For the text-containing cell, return its midpoint in [X, Y] coordinate format. 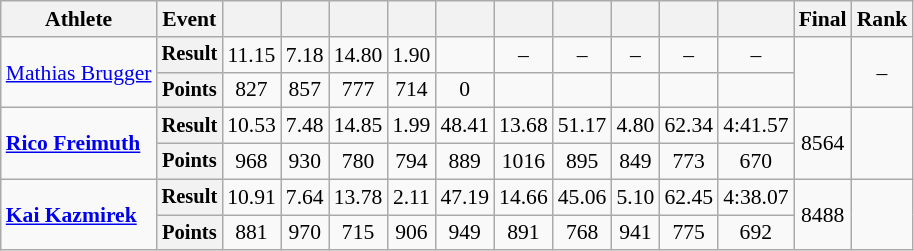
7.18 [305, 55]
970 [305, 233]
7.64 [305, 197]
48.41 [464, 126]
777 [358, 90]
794 [411, 162]
1.99 [411, 126]
780 [358, 162]
1016 [524, 162]
715 [358, 233]
2.11 [411, 197]
4:38.07 [756, 197]
941 [635, 233]
7.48 [305, 126]
10.53 [252, 126]
692 [756, 233]
889 [464, 162]
Mathias Brugger [79, 72]
Athlete [79, 19]
8488 [823, 214]
968 [252, 162]
670 [756, 162]
Kai Kazmirek [79, 214]
775 [688, 233]
Event [190, 19]
45.06 [582, 197]
47.19 [464, 197]
891 [524, 233]
14.85 [358, 126]
62.34 [688, 126]
62.45 [688, 197]
857 [305, 90]
881 [252, 233]
906 [411, 233]
4.80 [635, 126]
10.91 [252, 197]
13.68 [524, 126]
773 [688, 162]
949 [464, 233]
Rank [882, 19]
849 [635, 162]
14.66 [524, 197]
51.17 [582, 126]
895 [582, 162]
0 [464, 90]
8564 [823, 144]
11.15 [252, 55]
4:41.57 [756, 126]
1.90 [411, 55]
Final [823, 19]
14.80 [358, 55]
930 [305, 162]
827 [252, 90]
714 [411, 90]
13.78 [358, 197]
5.10 [635, 197]
Rico Freimuth [79, 144]
768 [582, 233]
